Return (x, y) of the center of cell containing provided text 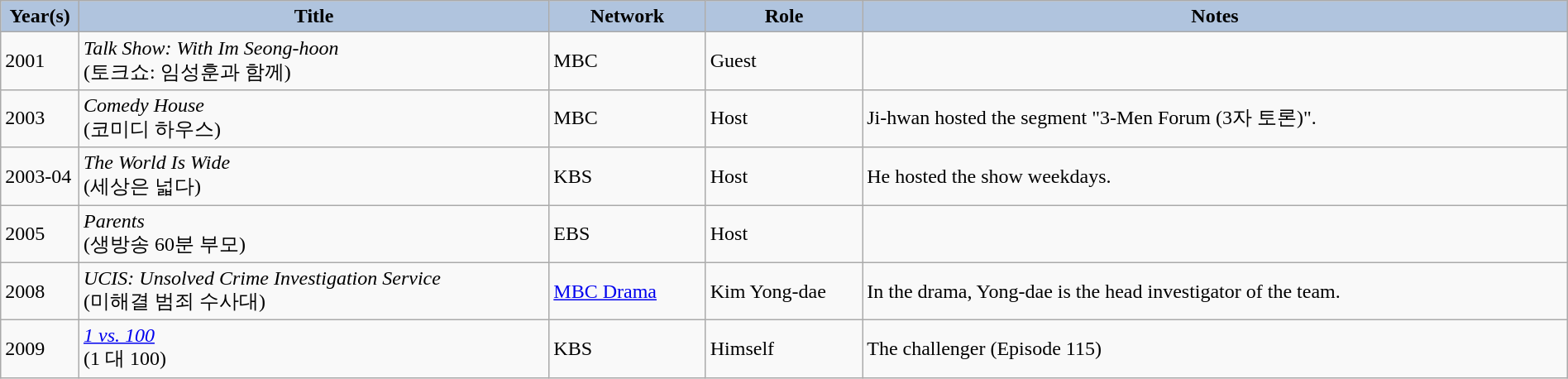
1 vs. 100(1 대 100) (313, 349)
Guest (784, 61)
Himself (784, 349)
The World Is Wide(세상은 넓다) (313, 176)
Talk Show: With Im Seong-hoon(토크쇼: 임성훈과 함께) (313, 61)
The challenger (Episode 115) (1216, 349)
Role (784, 17)
Parents(생방송 60분 부모) (313, 234)
2003 (40, 118)
2008 (40, 291)
2009 (40, 349)
2001 (40, 61)
MBC Drama (627, 291)
EBS (627, 234)
Kim Yong-dae (784, 291)
2005 (40, 234)
Title (313, 17)
Ji-hwan hosted the segment "3-Men Forum (3자 토론)". (1216, 118)
Network (627, 17)
Notes (1216, 17)
He hosted the show weekdays. (1216, 176)
Comedy House(코미디 하우스) (313, 118)
Year(s) (40, 17)
2003-04 (40, 176)
In the drama, Yong-dae is the head investigator of the team. (1216, 291)
UCIS: Unsolved Crime Investigation Service(미해결 범죄 수사대) (313, 291)
